Extract the [X, Y] coordinate from the center of the cell holding the provided text.  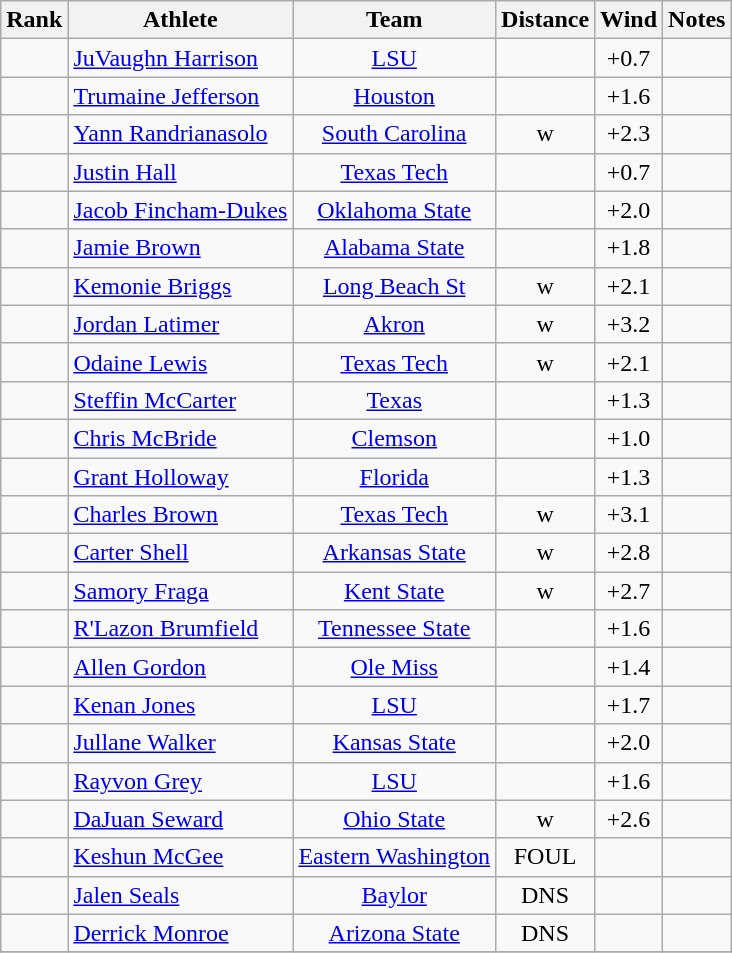
+2.3 [629, 134]
Arkansas State [394, 553]
+1.0 [629, 438]
+2.7 [629, 591]
Wind [629, 20]
Clemson [394, 438]
Akron [394, 324]
FOUL [546, 857]
+1.8 [629, 248]
Samory Fraga [180, 591]
Tennessee State [394, 629]
Eastern Washington [394, 857]
Notes [697, 20]
Jordan Latimer [180, 324]
Yann Randrianasolo [180, 134]
Team [394, 20]
+1.4 [629, 667]
Jalen Seals [180, 895]
Jullane Walker [180, 743]
South Carolina [394, 134]
Ole Miss [394, 667]
+3.1 [629, 515]
Athlete [180, 20]
+1.7 [629, 705]
Trumaine Jefferson [180, 96]
Kenan Jones [180, 705]
Chris McBride [180, 438]
Kemonie Briggs [180, 286]
Keshun McGee [180, 857]
Texas [394, 400]
+2.8 [629, 553]
Carter Shell [180, 553]
Kent State [394, 591]
Rank [34, 20]
Odaine Lewis [180, 362]
Arizona State [394, 933]
Houston [394, 96]
+2.6 [629, 819]
DaJuan Seward [180, 819]
Jacob Fincham-Dukes [180, 210]
+3.2 [629, 324]
JuVaughn Harrison [180, 58]
Justin Hall [180, 172]
Baylor [394, 895]
Long Beach St [394, 286]
Oklahoma State [394, 210]
R'Lazon Brumfield [180, 629]
Ohio State [394, 819]
Charles Brown [180, 515]
Kansas State [394, 743]
Steffin McCarter [180, 400]
Grant Holloway [180, 477]
Florida [394, 477]
Jamie Brown [180, 248]
Derrick Monroe [180, 933]
Alabama State [394, 248]
Distance [546, 20]
Allen Gordon [180, 667]
Rayvon Grey [180, 781]
